Provide the (x, y) coordinate of the cell's center where the given text is located.  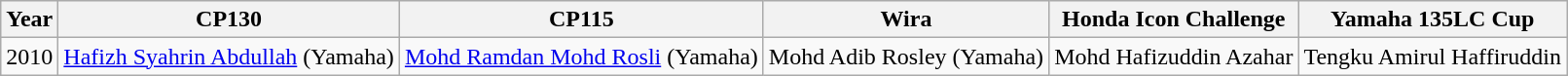
Mohd Hafizuddin Azahar (1174, 57)
Hafizh Syahrin Abdullah (Yamaha) (230, 57)
Tengku Amirul Haffiruddin (1433, 57)
Mohd Adib Rosley (Yamaha) (905, 57)
2010 (29, 57)
Mohd Ramdan Mohd Rosli (Yamaha) (581, 57)
CP130 (230, 19)
Yamaha 135LC Cup (1433, 19)
Wira (905, 19)
Year (29, 19)
CP115 (581, 19)
Honda Icon Challenge (1174, 19)
